Pinpoint the cell where the given text exists, returning its (x, y) midpoint coordinate. 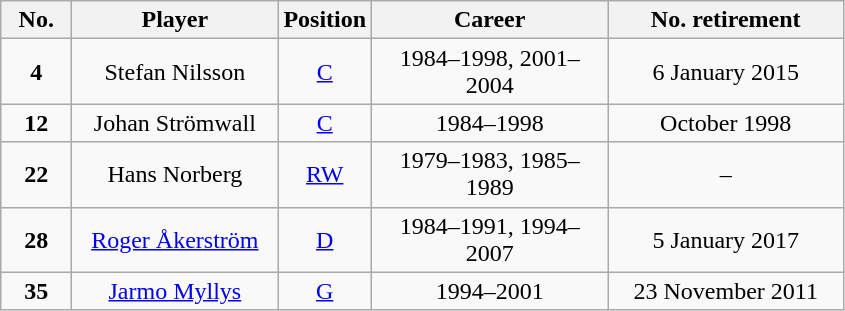
Roger Åkerström (175, 240)
Position (325, 20)
October 1998 (726, 123)
Jarmo Myllys (175, 291)
G (325, 291)
22 (36, 174)
4 (36, 72)
No. (36, 20)
12 (36, 123)
1994–2001 (490, 291)
Player (175, 20)
35 (36, 291)
6 January 2015 (726, 72)
1979–1983, 1985–1989 (490, 174)
Stefan Nilsson (175, 72)
D (325, 240)
No. retirement (726, 20)
28 (36, 240)
23 November 2011 (726, 291)
Career (490, 20)
1984–1998 (490, 123)
– (726, 174)
RW (325, 174)
Hans Norberg (175, 174)
1984–1991, 1994–2007 (490, 240)
5 January 2017 (726, 240)
1984–1998, 2001–2004 (490, 72)
Johan Strömwall (175, 123)
